Extract the [x, y] coordinate from the center of the cell holding the provided text.  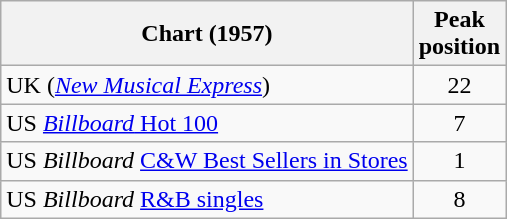
7 [459, 123]
US Billboard Hot 100 [207, 123]
US Billboard C&W Best Sellers in Stores [207, 161]
8 [459, 199]
US Billboard R&B singles [207, 199]
UK (New Musical Express) [207, 85]
Chart (1957) [207, 34]
22 [459, 85]
Peakposition [459, 34]
1 [459, 161]
